For the text-containing cell, return its midpoint in [X, Y] coordinate format. 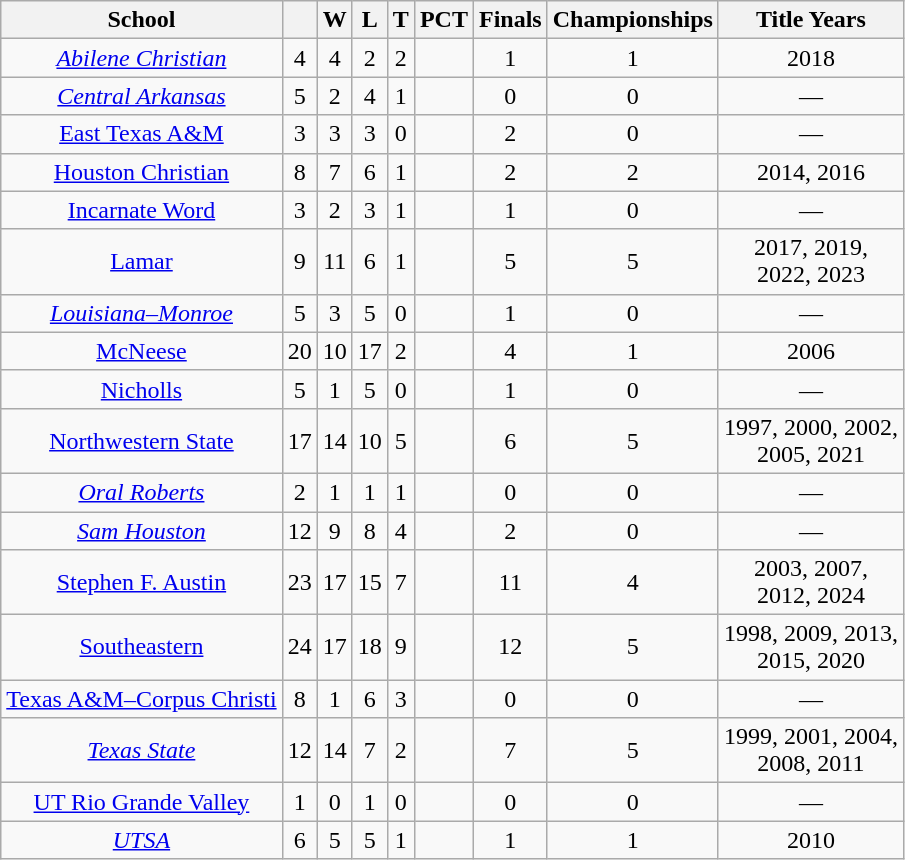
Sam Houston [142, 531]
2003, 2007,2012, 2024 [810, 582]
2006 [810, 351]
Northwestern State [142, 440]
2014, 2016 [810, 172]
East Texas A&M [142, 134]
23 [300, 582]
Lamar [142, 262]
2018 [810, 58]
L [370, 20]
2017, 2019,2022, 2023 [810, 262]
18 [370, 648]
T [400, 20]
Championships [632, 20]
Texas A&M–Corpus Christi [142, 699]
W [334, 20]
UTSA [142, 840]
2010 [810, 840]
McNeese [142, 351]
Louisiana–Monroe [142, 313]
Finals [510, 20]
Nicholls [142, 389]
PCT [444, 20]
Oral Roberts [142, 492]
1997, 2000, 2002,2005, 2021 [810, 440]
1999, 2001, 2004,2008, 2011 [810, 750]
Incarnate Word [142, 210]
20 [300, 351]
Houston Christian [142, 172]
Southeastern [142, 648]
UT Rio Grande Valley [142, 802]
1998, 2009, 2013,2015, 2020 [810, 648]
Central Arkansas [142, 96]
Abilene Christian [142, 58]
Title Years [810, 20]
Texas State [142, 750]
Stephen F. Austin [142, 582]
15 [370, 582]
24 [300, 648]
School [142, 20]
